Locate the cell with the specified text and output its [X, Y] center coordinate. 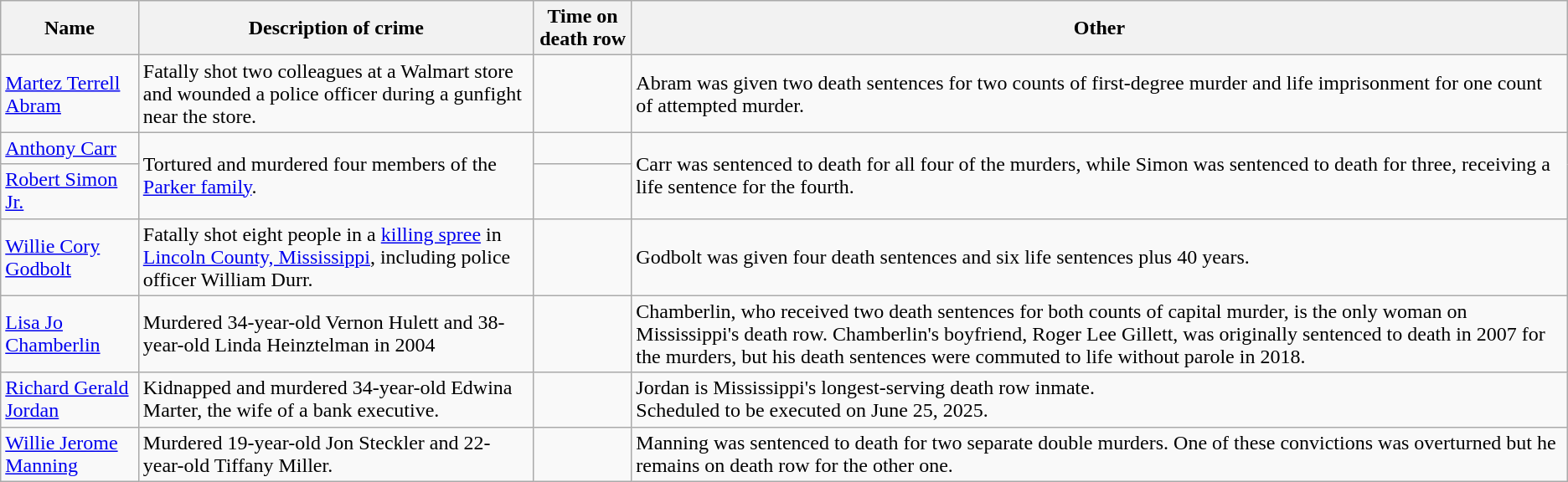
Richard Gerald Jordan [70, 400]
Lisa Jo Chamberlin [70, 334]
Time on death row [582, 28]
Other [1099, 28]
Willie Cory Godbolt [70, 257]
Tortured and murdered four members of the Parker family. [336, 176]
Martez Terrell Abram [70, 94]
Godbolt was given four death sentences and six life sentences plus 40 years. [1099, 257]
Robert Simon Jr. [70, 191]
Jordan is Mississippi's longest-serving death row inmate.Scheduled to be executed on June 25, 2025. [1099, 400]
Murdered 19-year-old Jon Steckler and 22-year-old Tiffany Miller. [336, 454]
Fatally shot two colleagues at a Walmart store and wounded a police officer during a gunfight near the store. [336, 94]
Fatally shot eight people in a killing spree in Lincoln County, Mississippi, including police officer William Durr. [336, 257]
Kidnapped and murdered 34-year-old Edwina Marter, the wife of a bank executive. [336, 400]
Description of crime [336, 28]
Murdered 34-year-old Vernon Hulett and 38-year-old Linda Heinztelman in 2004 [336, 334]
Willie Jerome Manning [70, 454]
Anthony Carr [70, 148]
Abram was given two death sentences for two counts of first-degree murder and life imprisonment for one count of attempted murder. [1099, 94]
Name [70, 28]
Carr was sentenced to death for all four of the murders, while Simon was sentenced to death for three, receiving a life sentence for the fourth. [1099, 176]
